Detect which cell encompasses the target text, then output its (x, y) center coordinate. 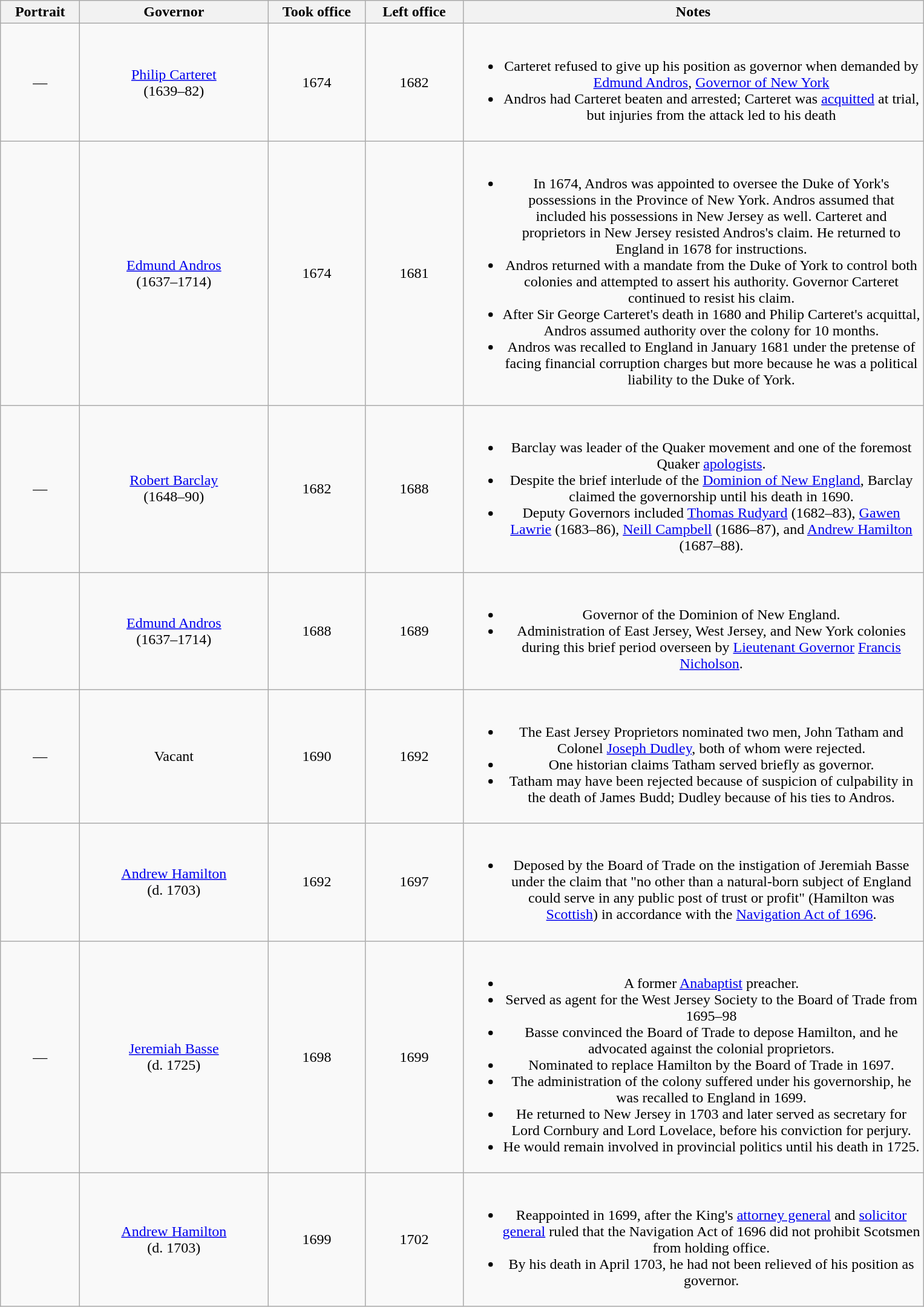
1698 (317, 1057)
Left office (414, 12)
Robert Barclay (1648–90) (174, 489)
Portrait (40, 12)
1697 (414, 882)
Notes (693, 12)
1689 (414, 631)
Jeremiah Basse(d. 1725) (174, 1057)
1690 (317, 757)
Governor (174, 12)
1681 (414, 274)
Vacant (174, 757)
Took office (317, 12)
Philip Carteret (1639–82) (174, 82)
1702 (414, 1240)
